Search for the cell housing the specified text and yield its [X, Y] center coordinate. 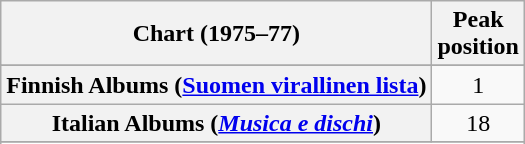
1 [478, 85]
18 [478, 123]
Finnish Albums (Suomen virallinen lista) [216, 85]
Italian Albums (Musica e dischi) [216, 123]
Peakposition [478, 34]
Chart (1975–77) [216, 34]
